Detect which cell encompasses the target text, then output its (X, Y) center coordinate. 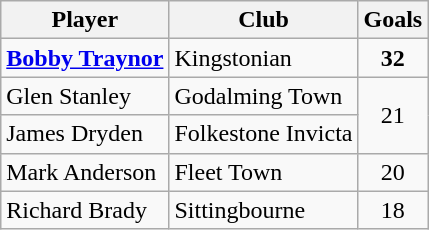
Fleet Town (264, 172)
20 (393, 172)
Mark Anderson (85, 172)
Glen Stanley (85, 96)
18 (393, 210)
Kingstonian (264, 58)
Godalming Town (264, 96)
Bobby Traynor (85, 58)
Goals (393, 20)
Richard Brady (85, 210)
Sittingbourne (264, 210)
Player (85, 20)
21 (393, 115)
James Dryden (85, 134)
Folkestone Invicta (264, 134)
32 (393, 58)
Club (264, 20)
